Scan for the cell matching the given text and deliver its (X, Y) coordinate at center. 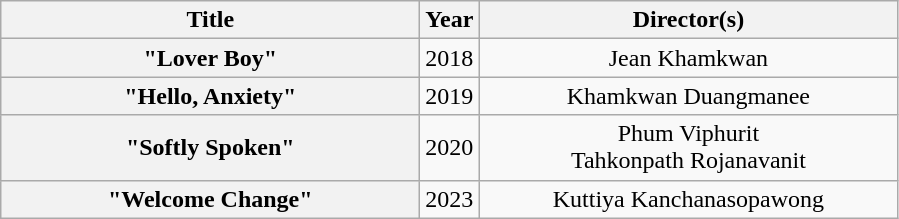
2019 (450, 96)
2018 (450, 58)
2020 (450, 148)
"Welcome Change" (210, 199)
Kuttiya Kanchanasopawong (688, 199)
"Softly Spoken" (210, 148)
Khamkwan Duangmanee (688, 96)
Phum ViphuritTahkonpath Rojanavanit (688, 148)
2023 (450, 199)
Jean Khamkwan (688, 58)
Director(s) (688, 20)
"Lover Boy" (210, 58)
"Hello, Anxiety" (210, 96)
Year (450, 20)
Title (210, 20)
